Determine the (x, y) coordinate at the center of the cell enclosing the given text.  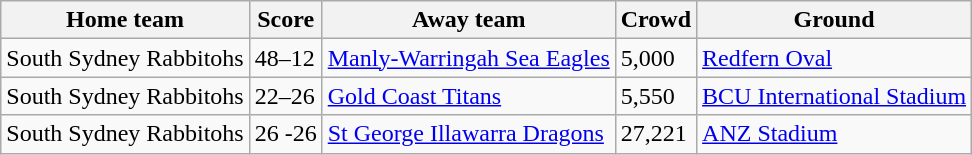
5,550 (656, 96)
27,221 (656, 134)
Gold Coast Titans (468, 96)
BCU International Stadium (834, 96)
Away team (468, 20)
Home team (125, 20)
Score (286, 20)
Manly-Warringah Sea Eagles (468, 58)
Crowd (656, 20)
26 -26 (286, 134)
Redfern Oval (834, 58)
Ground (834, 20)
48–12 (286, 58)
5,000 (656, 58)
ANZ Stadium (834, 134)
22–26 (286, 96)
St George Illawarra Dragons (468, 134)
